Pinpoint the cell where the given text exists, returning its [X, Y] midpoint coordinate. 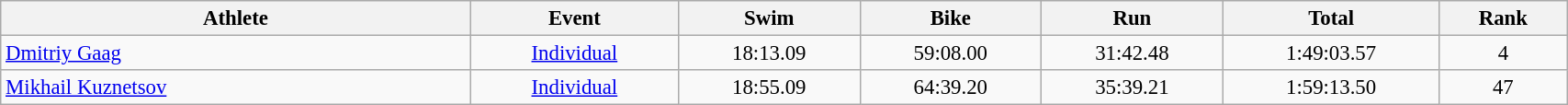
35:39.21 [1133, 87]
18:13.09 [770, 53]
1:59:13.50 [1331, 87]
4 [1503, 53]
Athlete [235, 18]
Bike [951, 18]
Total [1331, 18]
1:49:03.57 [1331, 53]
64:39.20 [951, 87]
59:08.00 [951, 53]
18:55.09 [770, 87]
Rank [1503, 18]
47 [1503, 87]
Event [574, 18]
31:42.48 [1133, 53]
Run [1133, 18]
Mikhail Kuznetsov [235, 87]
Dmitriy Gaag [235, 53]
Swim [770, 18]
